Scan for the cell matching the given text and deliver its [x, y] coordinate at center. 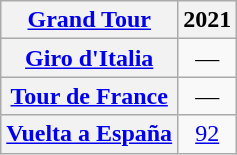
Tour de France [90, 96]
Giro d'Italia [90, 58]
92 [208, 134]
Grand Tour [90, 20]
2021 [208, 20]
Vuelta a España [90, 134]
